From the cell containing the given text, extract its center point as (x, y) coordinate. 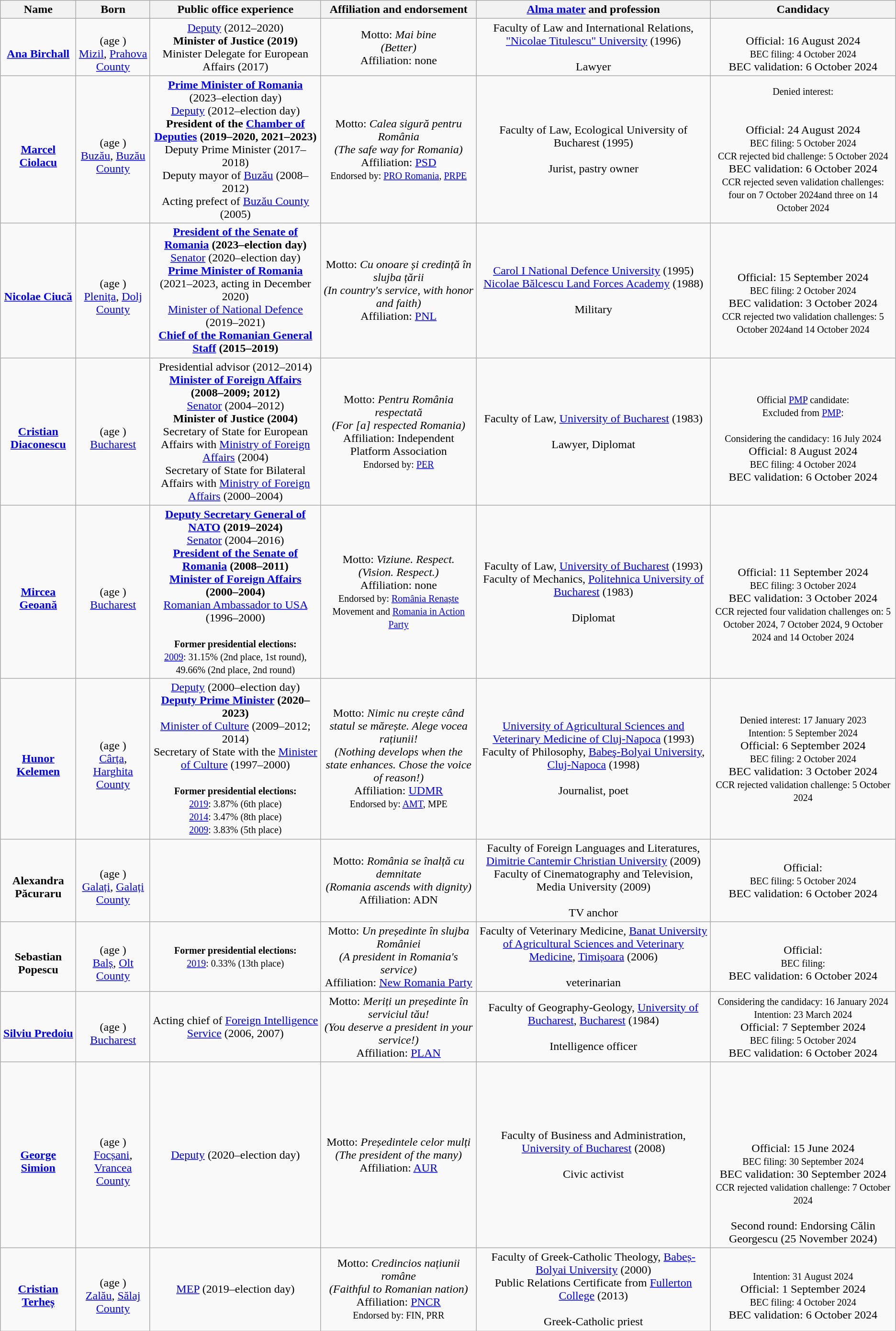
Born (113, 10)
Public office experience (235, 10)
Deputy (2020–election day) (235, 1155)
Faculty of Veterinary Medicine, Banat University of Agricultural Sciences and Veterinary Medicine, Timișoara (2006)veterinarian (594, 957)
(age )Mizil, Prahova County (113, 47)
Cristian Terheș (38, 1289)
Motto: Președintele celor mulți(The president of the many)Affiliation: AUR (398, 1155)
Official: BEC filing: BEC validation: 6 October 2024 (803, 957)
Sebastian Popescu (38, 957)
Official: 16 August 2024BEC filing: 4 October 2024BEC validation: 6 October 2024 (803, 47)
Motto: Calea sigură pentru România(The safe way for Romania)Affiliation: PSDEndorsed by: PRO Romania, PRPE (398, 149)
Name (38, 10)
Affiliation and endorsement (398, 10)
(age )Plenița, Dolj County (113, 290)
Faculty of Law and International Relations, "Nicolae Titulescu" University (1996)Lawyer (594, 47)
Carol I National Defence University (1995)Nicolae Bălcescu Land Forces Academy (1988)Military (594, 290)
Motto: Un președinte în slujba României(A president in Romania's service)Affiliation: New Romania Party (398, 957)
Considering the candidacy: 16 January 2024Intention: 23 March 2024Official: 7 September 2024BEC filing: 5 October 2024BEC validation: 6 October 2024 (803, 1026)
(age )Balș, Olt County (113, 957)
Nicolae Ciucă (38, 290)
Silviu Predoiu (38, 1026)
Official: BEC filing: 5 October 2024BEC validation: 6 October 2024 (803, 880)
Deputy (2012–2020)Minister of Justice (2019)Minister Delegate for European Affairs (2017) (235, 47)
Motto: Cu onoare și credință în slujba țării(In country's service, with honor and faith)Affiliation: PNL (398, 290)
Hunor Kelemen (38, 758)
Motto: România se înalță cu demnitate(Romania ascends with dignity)Affiliation: ADN (398, 880)
Motto: Viziune. Respect.(Vision. Respect.)Affiliation: noneEndorsed by: România Renaște Movement and Romania in Action Party (398, 592)
Motto: Pentru România respectată(For [a] respected Romania)Affiliation: Independent Platform AssociationEndorsed by: PER (398, 431)
Intention: 31 August 2024Official: 1 September 2024BEC filing: 4 October 2024BEC validation: 6 October 2024 (803, 1289)
Faculty of Business and Administration, University of Bucharest (2008)Civic activist (594, 1155)
George Simion (38, 1155)
Cristian Diaconescu (38, 431)
(age )Galați, Galați County (113, 880)
Ana Birchall (38, 47)
Motto: Mai bine(Better)Affiliation: none (398, 47)
Marcel Ciolacu (38, 149)
Former presidential elections:2019: 0.33% (13th place) (235, 957)
Motto: Meriți un președinte în serviciul tău!(You deserve a president in your service!)Affiliation: PLAN (398, 1026)
MEP (2019–election day) (235, 1289)
Acting chief of Foreign Intelligence Service (2006, 2007) (235, 1026)
Faculty of Geography-Geology, University of Bucharest, Bucharest (1984)Intelligence officer (594, 1026)
(age )Zalău, Sălaj County (113, 1289)
Faculty of Greek-Catholic Theology, Babeș-Bolyai University (2000)Public Relations Certificate from Fullerton College (2013)Greek-Catholic priest (594, 1289)
(age )Focșani, Vrancea County (113, 1155)
(age )Buzău, Buzău County (113, 149)
Motto: Credincios națiunii române(Faithful to Romanian nation)Affiliation: PNCREndorsed by: FIN, PRR (398, 1289)
Alma mater and profession (594, 10)
Faculty of Law, Ecological University of Bucharest (1995)Jurist, pastry owner (594, 149)
Faculty of Law, University of Bucharest (1983)Lawyer, Diplomat (594, 431)
Mircea Geoană (38, 592)
(age )Cârța, Harghita County (113, 758)
Candidacy (803, 10)
Faculty of Law, University of Bucharest (1993)Faculty of Mechanics, Politehnica University of Bucharest (1983)Diplomat (594, 592)
Alexandra Păcuraru (38, 880)
